Return (X, Y) of the center of cell containing provided text 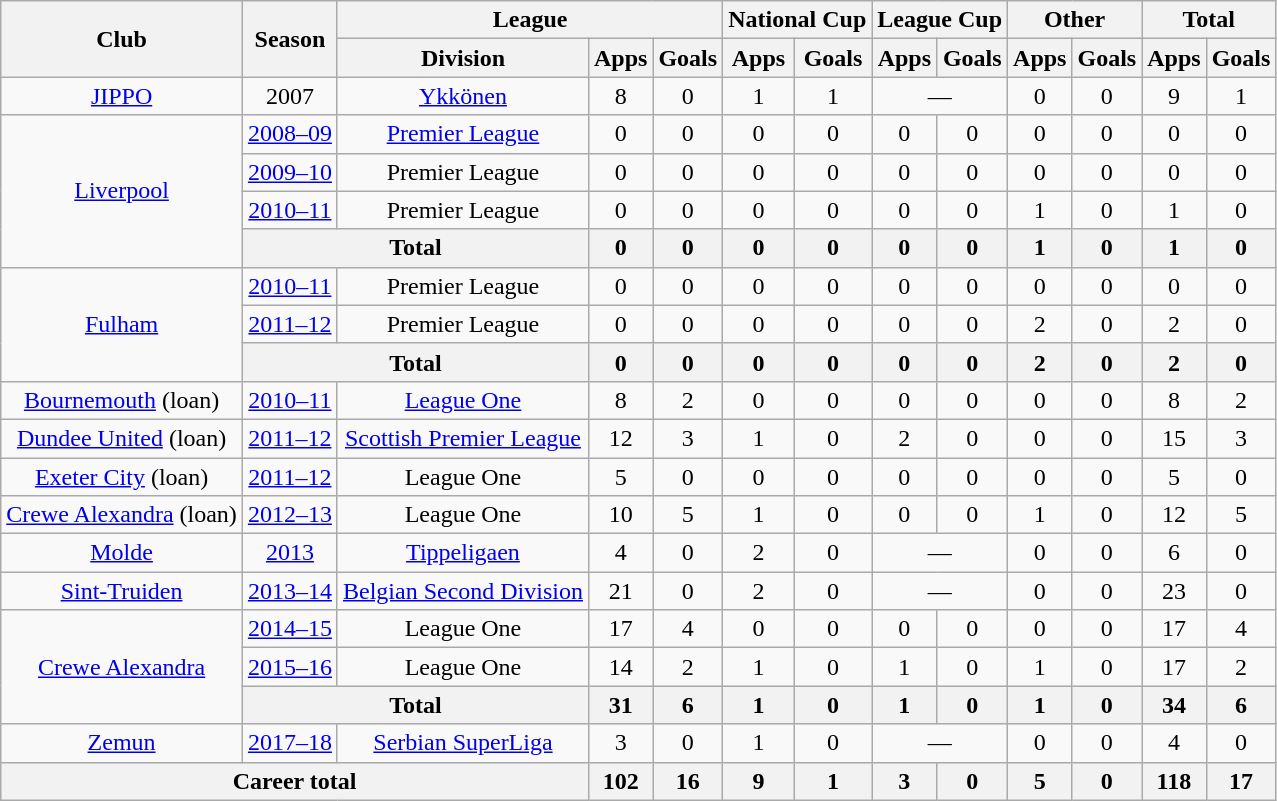
2007 (290, 96)
Sint-Truiden (122, 591)
Serbian SuperLiga (462, 743)
Club (122, 39)
14 (620, 667)
Ykkönen (462, 96)
Tippeligaen (462, 553)
2017–18 (290, 743)
Division (462, 58)
Bournemouth (loan) (122, 400)
2013 (290, 553)
15 (1174, 438)
23 (1174, 591)
2008–09 (290, 134)
34 (1174, 705)
Crewe Alexandra (loan) (122, 515)
2009–10 (290, 172)
Other (1075, 20)
Season (290, 39)
2015–16 (290, 667)
Crewe Alexandra (122, 667)
118 (1174, 781)
Zemun (122, 743)
Liverpool (122, 191)
10 (620, 515)
31 (620, 705)
Exeter City (loan) (122, 477)
16 (688, 781)
National Cup (798, 20)
League Cup (940, 20)
2012–13 (290, 515)
League (530, 20)
Dundee United (loan) (122, 438)
102 (620, 781)
JIPPO (122, 96)
2013–14 (290, 591)
Career total (295, 781)
2014–15 (290, 629)
21 (620, 591)
Molde (122, 553)
Belgian Second Division (462, 591)
Fulham (122, 324)
Scottish Premier League (462, 438)
